Search for the cell housing the specified text and yield its [x, y] center coordinate. 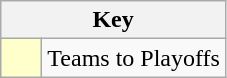
Key [114, 20]
Teams to Playoffs [134, 58]
